From the cell containing the given text, extract its center point as [X, Y] coordinate. 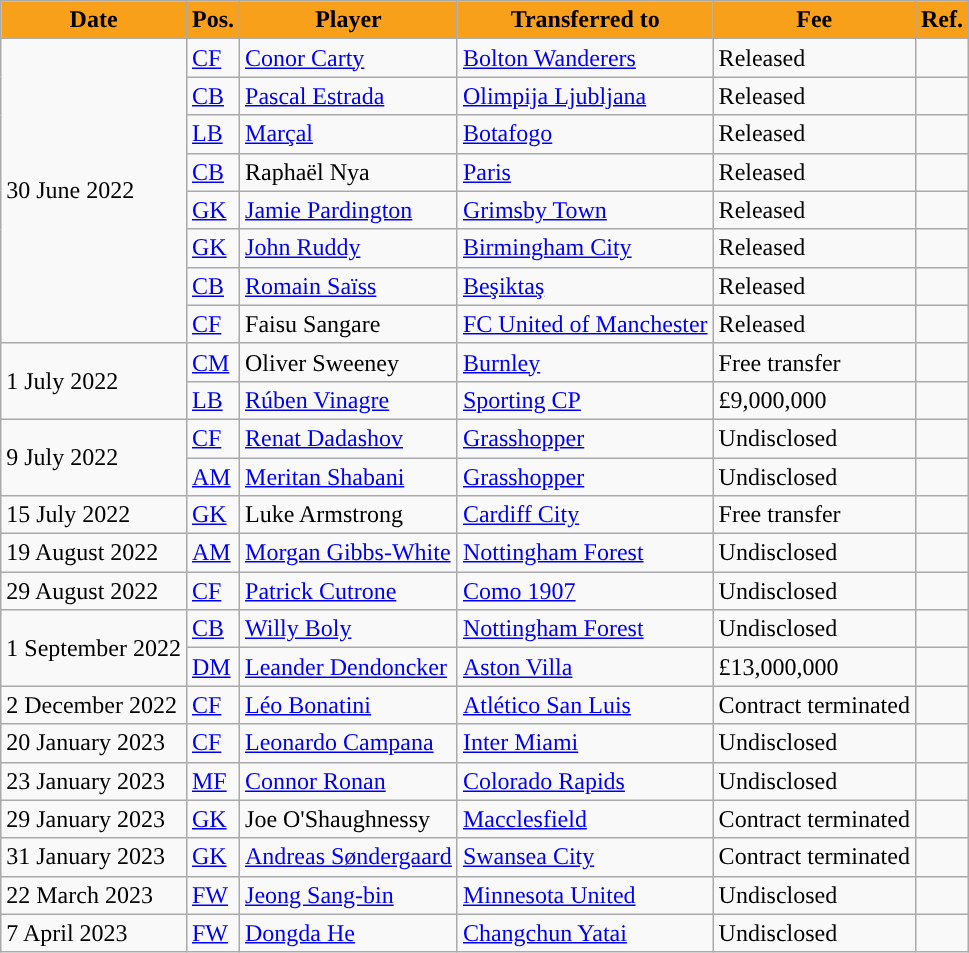
23 January 2023 [94, 781]
Romain Saïss [349, 286]
Olimpija Ljubljana [585, 96]
15 July 2022 [94, 515]
Marçal [349, 134]
Sporting CP [585, 400]
Rúben Vinagre [349, 400]
Atlético San Luis [585, 705]
Grimsby Town [585, 210]
Dongda He [349, 933]
Andreas Søndergaard [349, 857]
£9,000,000 [814, 400]
1 July 2022 [94, 381]
19 August 2022 [94, 553]
MF [212, 781]
Patrick Cutrone [349, 591]
29 August 2022 [94, 591]
Jamie Pardington [349, 210]
1 September 2022 [94, 648]
Transferred to [585, 20]
9 July 2022 [94, 457]
Beşiktaş [585, 286]
Changchun Yatai [585, 933]
Aston Villa [585, 667]
DM [212, 667]
John Ruddy [349, 248]
Birmingham City [585, 248]
Bolton Wanderers [585, 58]
Faisu Sangare [349, 324]
FC United of Manchester [585, 324]
Swansea City [585, 857]
Morgan Gibbs-White [349, 553]
Léo Bonatini [349, 705]
Paris [585, 172]
Botafogo [585, 134]
22 March 2023 [94, 895]
Player [349, 20]
Meritan Shabani [349, 477]
Macclesfield [585, 819]
7 April 2023 [94, 933]
Conor Carty [349, 58]
Luke Armstrong [349, 515]
Raphaël Nya [349, 172]
£13,000,000 [814, 667]
Inter Miami [585, 743]
Willy Boly [349, 629]
Joe O'Shaughnessy [349, 819]
Cardiff City [585, 515]
CM [212, 362]
31 January 2023 [94, 857]
Oliver Sweeney [349, 362]
Leonardo Campana [349, 743]
Como 1907 [585, 591]
Ref. [942, 20]
Minnesota United [585, 895]
20 January 2023 [94, 743]
2 December 2022 [94, 705]
Date [94, 20]
Burnley [585, 362]
30 June 2022 [94, 191]
Pascal Estrada [349, 96]
Leander Dendoncker [349, 667]
Connor Ronan [349, 781]
Colorado Rapids [585, 781]
Fee [814, 20]
Pos. [212, 20]
Jeong Sang-bin [349, 895]
29 January 2023 [94, 819]
Renat Dadashov [349, 438]
